Detect which cell encompasses the target text, then output its (x, y) center coordinate. 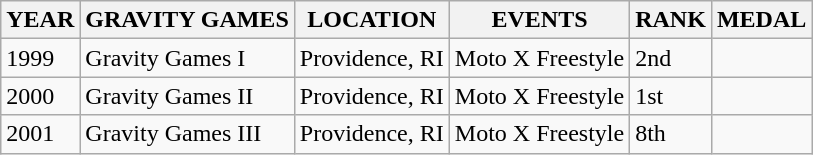
Gravity Games II (187, 96)
EVENTS (539, 20)
2001 (40, 134)
MEDAL (761, 20)
YEAR (40, 20)
8th (671, 134)
Gravity Games I (187, 58)
2nd (671, 58)
Gravity Games III (187, 134)
RANK (671, 20)
1st (671, 96)
LOCATION (372, 20)
2000 (40, 96)
1999 (40, 58)
GRAVITY GAMES (187, 20)
